For the text-containing cell, return its midpoint in [x, y] coordinate format. 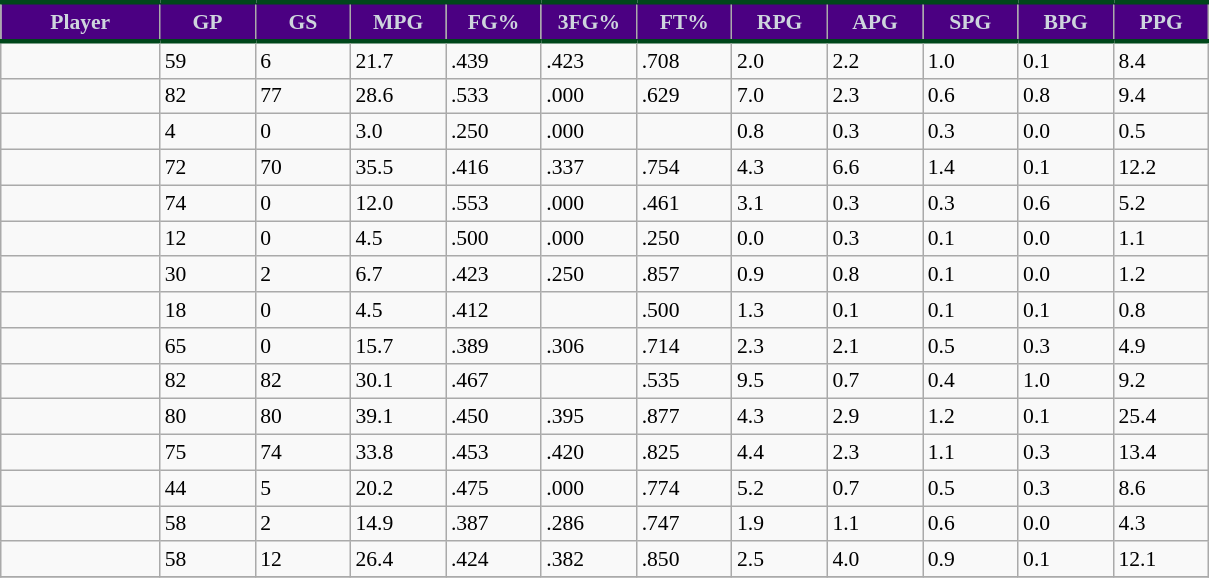
4.0 [874, 560]
1.3 [780, 310]
3FG% [588, 22]
1.9 [780, 524]
RPG [780, 22]
12.0 [398, 203]
BPG [1066, 22]
.420 [588, 453]
.387 [494, 524]
.412 [494, 310]
7.0 [780, 96]
75 [208, 453]
.747 [684, 524]
13.4 [1161, 453]
25.4 [1161, 417]
2.9 [874, 417]
2.5 [780, 560]
.306 [588, 346]
.850 [684, 560]
.754 [684, 168]
6.6 [874, 168]
0.4 [970, 381]
.416 [494, 168]
39.1 [398, 417]
4 [208, 132]
21.7 [398, 60]
.877 [684, 417]
.450 [494, 417]
8.6 [1161, 488]
2.0 [780, 60]
.467 [494, 381]
.461 [684, 203]
9.4 [1161, 96]
35.5 [398, 168]
FT% [684, 22]
.825 [684, 453]
GP [208, 22]
5 [302, 488]
PPG [1161, 22]
MPG [398, 22]
18 [208, 310]
.714 [684, 346]
44 [208, 488]
1.4 [970, 168]
4.4 [780, 453]
.439 [494, 60]
GS [302, 22]
.553 [494, 203]
9.2 [1161, 381]
77 [302, 96]
30 [208, 275]
65 [208, 346]
6 [302, 60]
33.8 [398, 453]
26.4 [398, 560]
.535 [684, 381]
72 [208, 168]
28.6 [398, 96]
.286 [588, 524]
.382 [588, 560]
12.2 [1161, 168]
.337 [588, 168]
.708 [684, 60]
.857 [684, 275]
Player [80, 22]
8.4 [1161, 60]
SPG [970, 22]
12.1 [1161, 560]
2.2 [874, 60]
.395 [588, 417]
20.2 [398, 488]
.475 [494, 488]
.424 [494, 560]
4.9 [1161, 346]
70 [302, 168]
9.5 [780, 381]
FG% [494, 22]
.774 [684, 488]
.629 [684, 96]
.453 [494, 453]
30.1 [398, 381]
59 [208, 60]
APG [874, 22]
.389 [494, 346]
6.7 [398, 275]
3.1 [780, 203]
15.7 [398, 346]
3.0 [398, 132]
.533 [494, 96]
14.9 [398, 524]
2.1 [874, 346]
